Return the (X, Y) coordinate for the center point of the cell that contains the specified text.  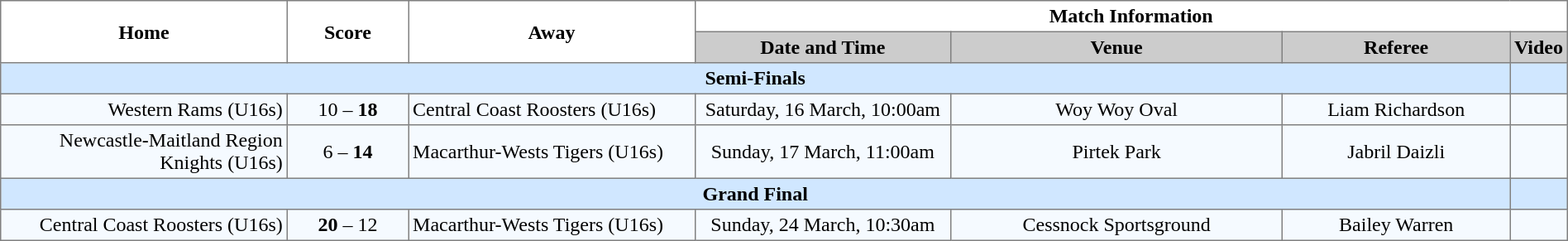
Cessnock Sportsground (1116, 225)
Away (552, 31)
Match Information (1131, 17)
Venue (1116, 47)
Woy Woy Oval (1116, 109)
Newcastle-Maitland Region Knights (U16s) (144, 152)
Saturday, 16 March, 10:00am (823, 109)
10 – 18 (347, 109)
Sunday, 24 March, 10:30am (823, 225)
Pirtek Park (1116, 152)
6 – 14 (347, 152)
Home (144, 31)
Western Rams (U16s) (144, 109)
Liam Richardson (1396, 109)
Bailey Warren (1396, 225)
Jabril Daizli (1396, 152)
Sunday, 17 March, 11:00am (823, 152)
Date and Time (823, 47)
Video (1539, 47)
20 – 12 (347, 225)
Semi-Finals (756, 79)
Score (347, 31)
Grand Final (756, 194)
Referee (1396, 47)
